Return (x, y) of the center of cell containing provided text 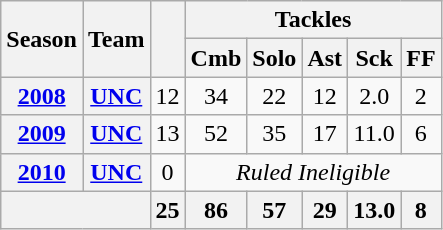
34 (216, 96)
13.0 (374, 210)
Solo (274, 58)
Sck (374, 58)
Tackles (313, 20)
Team (116, 39)
17 (325, 134)
2010 (42, 172)
25 (168, 210)
86 (216, 210)
13 (168, 134)
Cmb (216, 58)
2009 (42, 134)
11.0 (374, 134)
FF (421, 58)
29 (325, 210)
57 (274, 210)
2.0 (374, 96)
22 (274, 96)
2 (421, 96)
2008 (42, 96)
6 (421, 134)
Ast (325, 58)
35 (274, 134)
8 (421, 210)
52 (216, 134)
Season (42, 39)
Ruled Ineligible (313, 172)
0 (168, 172)
